Search for the cell housing the specified text and yield its (x, y) center coordinate. 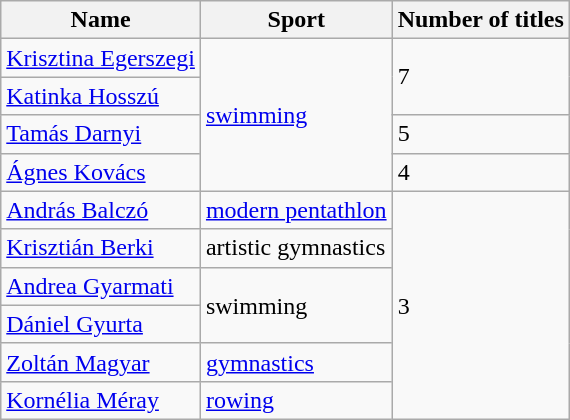
7 (480, 77)
Dániel Gyurta (101, 324)
5 (480, 134)
Tamás Darnyi (101, 134)
Kornélia Méray (101, 400)
Krisztina Egerszegi (101, 58)
András Balczó (101, 210)
Andrea Gyarmati (101, 286)
artistic gymnastics (296, 248)
4 (480, 172)
Zoltán Magyar (101, 362)
rowing (296, 400)
Katinka Hosszú (101, 96)
gymnastics (296, 362)
3 (480, 305)
Number of titles (480, 20)
Krisztián Berki (101, 248)
Sport (296, 20)
Name (101, 20)
Ágnes Kovács (101, 172)
modern pentathlon (296, 210)
